Identify which cell holds the provided text, then report its (x, y) central coordinate. 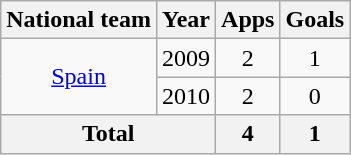
2010 (186, 96)
National team (79, 20)
4 (248, 134)
Goals (315, 20)
0 (315, 96)
Spain (79, 77)
Year (186, 20)
Apps (248, 20)
Total (108, 134)
2009 (186, 58)
